Search for the cell housing the specified text and yield its [x, y] center coordinate. 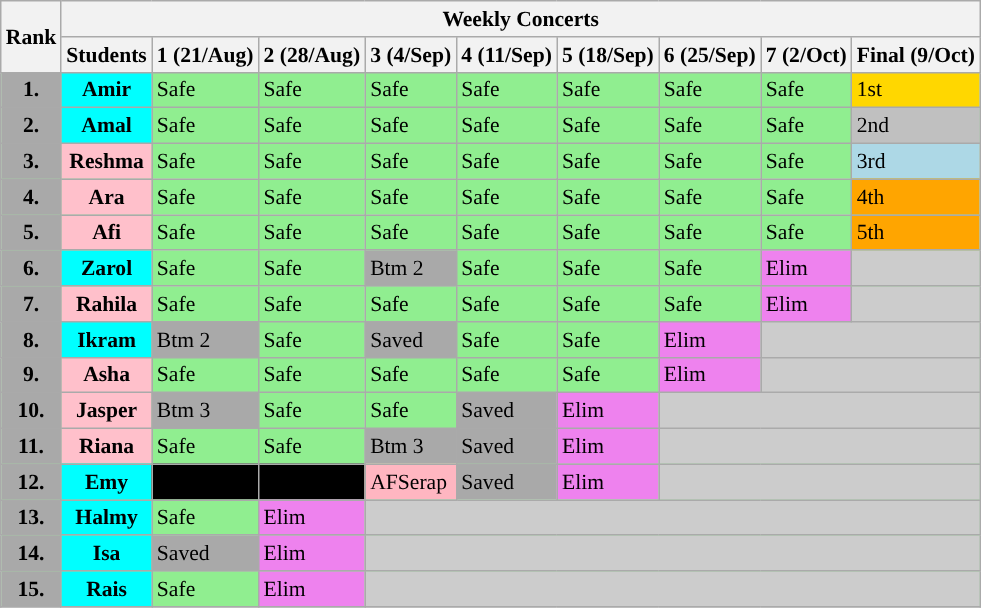
Afi [106, 233]
Riana [106, 447]
Ikram [106, 340]
Final (9/Oct) [916, 55]
10. [32, 411]
4th [916, 197]
5 (18/Sep) [608, 55]
Emy [106, 482]
7 (2/Oct) [806, 55]
3. [32, 162]
13. [32, 518]
Rahila [106, 304]
6 (25/Sep) [710, 55]
Jasper [106, 411]
3rd [916, 162]
Amir [106, 90]
14. [32, 554]
Rais [106, 589]
Students [106, 55]
1. [32, 90]
AFSerap [410, 482]
1 (21/Aug) [206, 55]
Rank [32, 36]
Halmy [106, 518]
8. [32, 340]
4 (11/Sep) [506, 55]
5th [916, 233]
2 (28/Aug) [312, 55]
2. [32, 126]
Reshma [106, 162]
1st [916, 90]
11. [32, 447]
5. [32, 233]
3 (4/Sep) [410, 55]
9. [32, 375]
7. [32, 304]
Ara [106, 197]
6. [32, 269]
Asha [106, 375]
12. [32, 482]
2nd [916, 126]
Amal [106, 126]
Isa [106, 554]
Zarol [106, 269]
15. [32, 589]
4. [32, 197]
Weekly Concerts [520, 19]
